For the text-containing cell, return its midpoint in (X, Y) coordinate format. 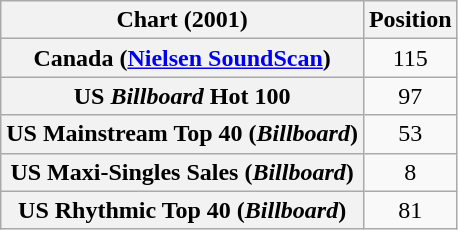
Canada (Nielsen SoundScan) (182, 58)
81 (410, 210)
8 (410, 172)
Position (410, 20)
53 (410, 134)
115 (410, 58)
US Billboard Hot 100 (182, 96)
US Mainstream Top 40 (Billboard) (182, 134)
97 (410, 96)
US Rhythmic Top 40 (Billboard) (182, 210)
US Maxi-Singles Sales (Billboard) (182, 172)
Chart (2001) (182, 20)
